Search for the cell housing the specified text and yield its [x, y] center coordinate. 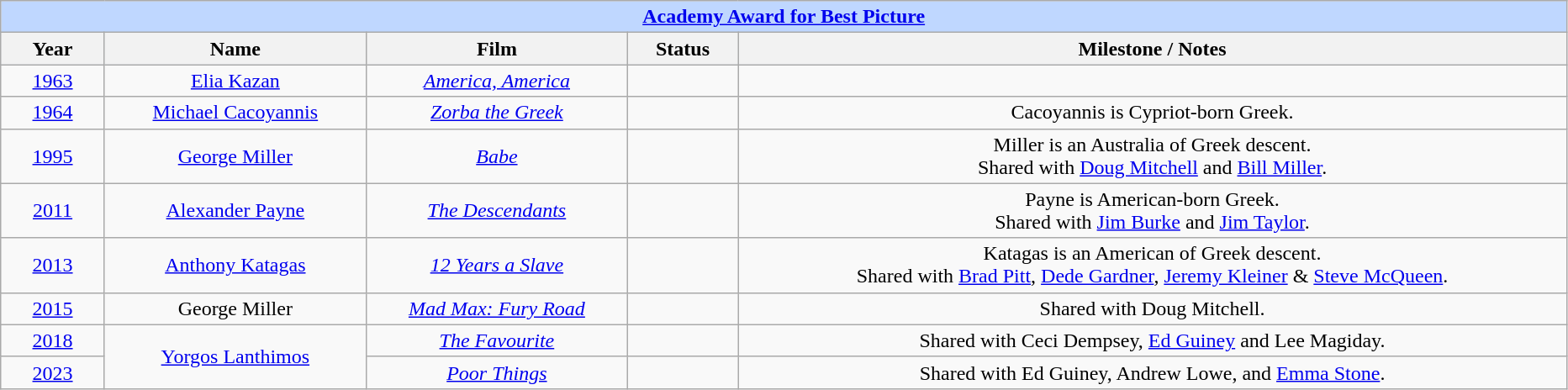
1964 [53, 113]
Alexander Payne [235, 210]
Katagas is an American of Greek descent.Shared with Brad Pitt, Dede Gardner, Jeremy Kleiner & Steve McQueen. [1153, 266]
2013 [53, 266]
Yorgos Lanthimos [235, 356]
2018 [53, 340]
Year [53, 49]
Mad Max: Fury Road [496, 308]
Anthony Katagas [235, 266]
America, America [496, 81]
Babe [496, 156]
Payne is American-born Greek.Shared with Jim Burke and Jim Taylor. [1153, 210]
Michael Cacoyannis [235, 113]
Academy Award for Best Picture [784, 17]
12 Years a Slave [496, 266]
Name [235, 49]
Shared with Ceci Dempsey, Ed Guiney and Lee Magiday. [1153, 340]
Zorba the Greek [496, 113]
1995 [53, 156]
2015 [53, 308]
Miller is an Australia of Greek descent.Shared with Doug Mitchell and Bill Miller. [1153, 156]
Elia Kazan [235, 81]
Shared with Doug Mitchell. [1153, 308]
Shared with Ed Guiney, Andrew Lowe, and Emma Stone. [1153, 372]
2023 [53, 372]
The Descendants [496, 210]
Cacoyannis is Cypriot-born Greek. [1153, 113]
2011 [53, 210]
The Favourite [496, 340]
Status [683, 49]
Poor Things [496, 372]
Milestone / Notes [1153, 49]
Film [496, 49]
1963 [53, 81]
